Extract the [x, y] coordinate from the center of the cell holding the provided text.  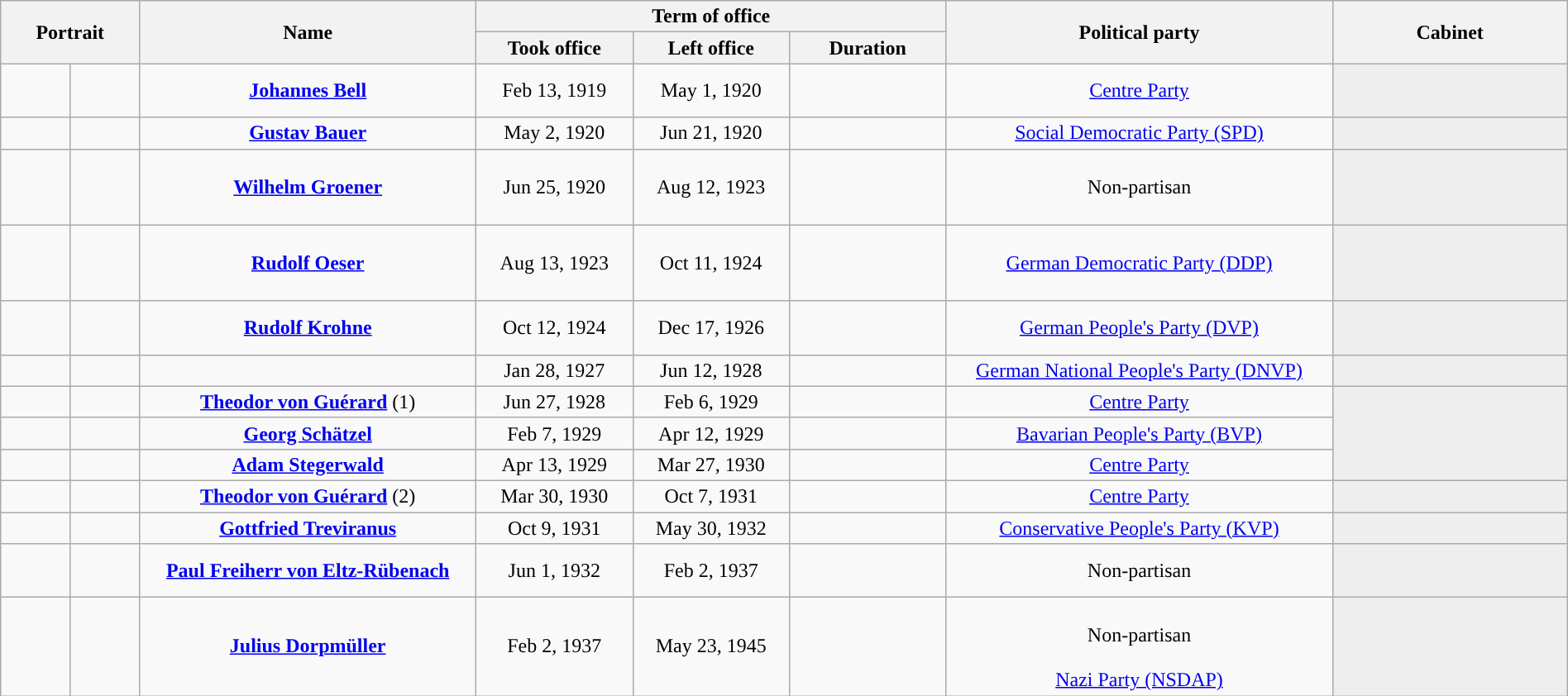
Duration [867, 48]
Term of office [711, 17]
May 1, 1920 [711, 91]
Jun 12, 1928 [711, 370]
Apr 12, 1929 [711, 433]
Cabinet [1450, 32]
Jan 28, 1927 [554, 370]
Aug 12, 1923 [711, 187]
Oct 9, 1931 [554, 528]
Wilhelm Groener [308, 187]
Paul Freiherr von Eltz-Rübenach [308, 570]
Bavarian People's Party (BVP) [1140, 433]
Julius Dorpmüller [308, 646]
Oct 12, 1924 [554, 327]
Mar 30, 1930 [554, 496]
Jun 1, 1932 [554, 570]
Jun 27, 1928 [554, 402]
Feb 6, 1929 [711, 402]
May 2, 1920 [554, 133]
Name [308, 32]
Left office [711, 48]
Political party [1140, 32]
Rudolf Oeser [308, 263]
Mar 27, 1930 [711, 465]
German National People's Party (DNVP) [1140, 370]
May 23, 1945 [711, 646]
Feb 7, 1929 [554, 433]
Gustav Bauer [308, 133]
Rudolf Krohne [308, 327]
Feb 13, 1919 [554, 91]
May 30, 1932 [711, 528]
Took office [554, 48]
German Democratic Party (DDP) [1140, 263]
Oct 7, 1931 [711, 496]
Georg Schätzel [308, 433]
Aug 13, 1923 [554, 263]
Conservative People's Party (KVP) [1140, 528]
Theodor von Guérard (1) [308, 402]
Non-partisanNazi Party (NSDAP) [1140, 646]
Gottfried Treviranus [308, 528]
Adam Stegerwald [308, 465]
Apr 13, 1929 [554, 465]
German People's Party (DVP) [1140, 327]
Dec 17, 1926 [711, 327]
Social Democratic Party (SPD) [1140, 133]
Theodor von Guérard (2) [308, 496]
Portrait [70, 32]
Jun 25, 1920 [554, 187]
Oct 11, 1924 [711, 263]
Jun 21, 1920 [711, 133]
Johannes Bell [308, 91]
